Determine the [X, Y] coordinate at the center of the cell enclosing the given text.  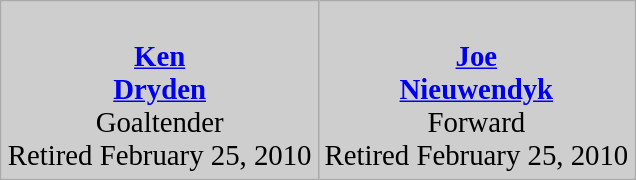
JoeNieuwendykForwardRetired February 25, 2010 [476, 90]
KenDrydenGoaltenderRetired February 25, 2010 [160, 90]
